Search for the cell housing the specified text and yield its [x, y] center coordinate. 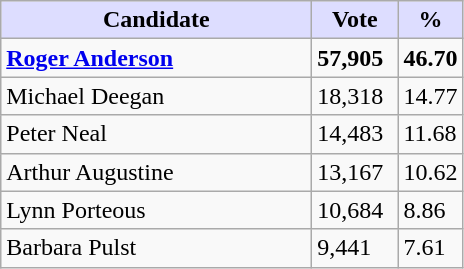
Michael Deegan [156, 96]
Barbara Pulst [156, 248]
8.86 [430, 210]
11.68 [430, 134]
46.70 [430, 58]
7.61 [430, 248]
Peter Neal [156, 134]
10.62 [430, 172]
18,318 [355, 96]
57,905 [355, 58]
Arthur Augustine [156, 172]
9,441 [355, 248]
Candidate [156, 20]
Lynn Porteous [156, 210]
% [430, 20]
Roger Anderson [156, 58]
Vote [355, 20]
10,684 [355, 210]
14,483 [355, 134]
14.77 [430, 96]
13,167 [355, 172]
